Detect which cell encompasses the target text, then output its (x, y) center coordinate. 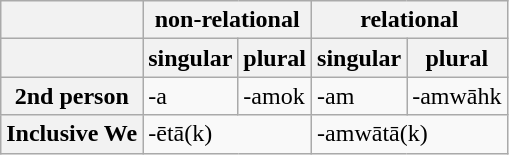
Inclusive We (72, 134)
-amwāhk (457, 96)
-amwātā(k) (410, 134)
non-relational (228, 20)
relational (410, 20)
-am (360, 96)
-amok (275, 96)
-ētā(k) (228, 134)
2nd person (72, 96)
-a (190, 96)
